For the text-containing cell, return its midpoint in (X, Y) coordinate format. 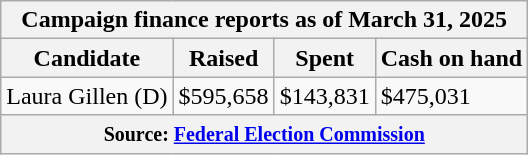
Source: Federal Election Commission (264, 134)
$595,658 (224, 96)
$475,031 (451, 96)
Candidate (87, 58)
$143,831 (324, 96)
Laura Gillen (D) (87, 96)
Raised (224, 58)
Campaign finance reports as of March 31, 2025 (264, 20)
Cash on hand (451, 58)
Spent (324, 58)
